Return (X, Y) of the center of cell containing provided text 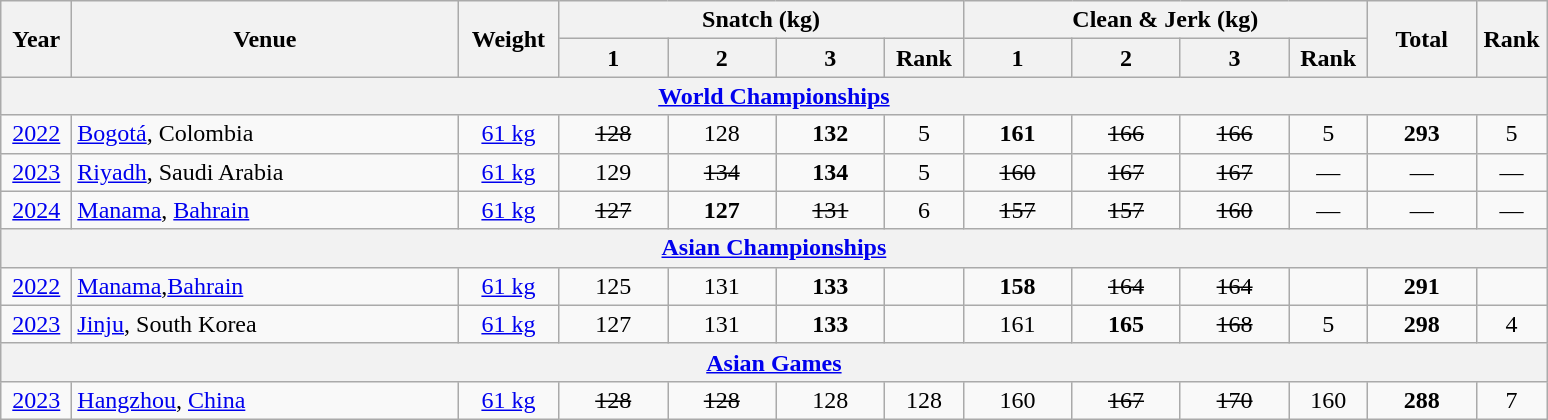
4 (1512, 324)
Bogotá, Colombia (265, 134)
Hangzhou, China (265, 400)
293 (1422, 134)
298 (1422, 324)
6 (924, 210)
Year (36, 39)
Riyadh, Saudi Arabia (265, 172)
7 (1512, 400)
132 (830, 134)
Manama,Bahrain (265, 286)
Snatch (kg) (761, 20)
Venue (265, 39)
170 (1234, 400)
168 (1234, 324)
125 (614, 286)
Weight (508, 39)
Manama, Bahrain (265, 210)
165 (1126, 324)
Total (1422, 39)
Asian Games (774, 362)
Jinju, South Korea (265, 324)
288 (1422, 400)
291 (1422, 286)
Asian Championships (774, 248)
World Championships (774, 96)
Clean & Jerk (kg) (1165, 20)
129 (614, 172)
2024 (36, 210)
158 (1018, 286)
